Determine the [x, y] coordinate at the center of the cell enclosing the given text.  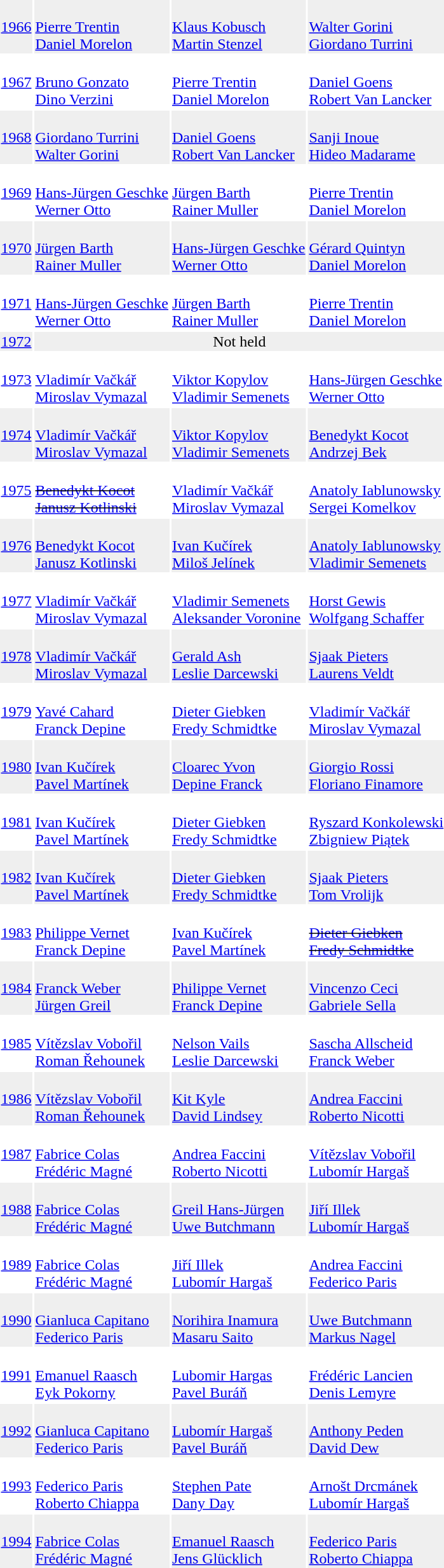
Emanuel Raasch Jens Glücklich [239, 1541]
1970 [17, 248]
1971 [17, 303]
1975 [17, 490]
Gerald Ash Leslie Darcewski [239, 656]
1968 [17, 137]
Vladimir Semenets Aleksander Voronine [239, 601]
Cloarec Yvon Depine Franck [239, 767]
Kit Kyle David Lindsey [239, 1099]
Lubomír Hargaš Pavel Buráň [239, 1431]
Ivan Kučírek Miloš Jelínek [239, 546]
Emanuel Raasch Eyk Pokorny [102, 1375]
1988 [17, 1209]
1978 [17, 656]
Norihira Inamura Masaru Saito [239, 1320]
Yavé Cahard Franck Depine [102, 712]
Lubomir Hargas Pavel Buráň [239, 1375]
Franck Weber Jürgen Greil [102, 988]
Jiří Illek Lubomír Hargaš [239, 1265]
1983 [17, 933]
1972 [17, 341]
Nelson Vails Leslie Darcewski [239, 1043]
Federico Paris Roberto Chiappa [102, 1486]
1987 [17, 1154]
1989 [17, 1265]
1980 [17, 767]
1982 [17, 877]
Daniel Goens Robert Van Lancker [239, 137]
Greil Hans-Jürgen Uwe Butchmann [239, 1209]
1979 [17, 712]
1993 [17, 1486]
1973 [17, 380]
1984 [17, 988]
1977 [17, 601]
Klaus Kobusch Martin Stenzel [239, 27]
1986 [17, 1099]
1992 [17, 1431]
Andrea Faccini Roberto Nicotti [239, 1154]
Giordano Turrini Walter Gorini [102, 137]
1974 [17, 435]
Stephen Pate Dany Day [239, 1486]
1966 [17, 27]
1994 [17, 1541]
1985 [17, 1043]
1991 [17, 1375]
Bruno Gonzato Dino Verzini [102, 82]
1981 [17, 822]
1990 [17, 1320]
1976 [17, 546]
1969 [17, 193]
1967 [17, 82]
